Detect which cell encompasses the target text, then output its [X, Y] center coordinate. 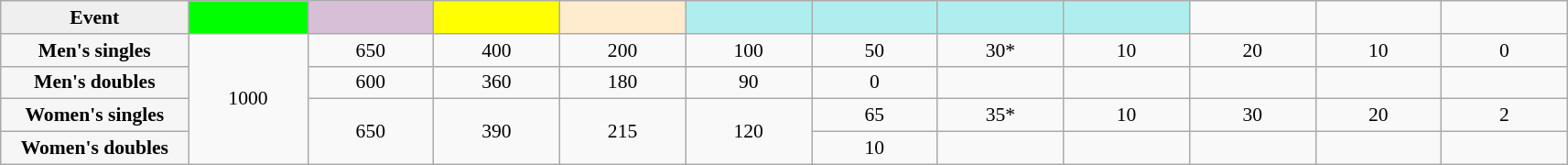
1000 [248, 99]
Women's doubles [95, 148]
90 [749, 82]
65 [874, 115]
120 [749, 132]
360 [497, 82]
35* [1000, 115]
390 [497, 132]
30* [1000, 50]
2 [1505, 115]
180 [622, 82]
200 [622, 50]
30 [1252, 115]
Women's singles [95, 115]
600 [371, 82]
Men's doubles [95, 82]
400 [497, 50]
Event [95, 17]
215 [622, 132]
100 [749, 50]
50 [874, 50]
Men's singles [95, 50]
